Identify which cell holds the provided text, then report its (x, y) central coordinate. 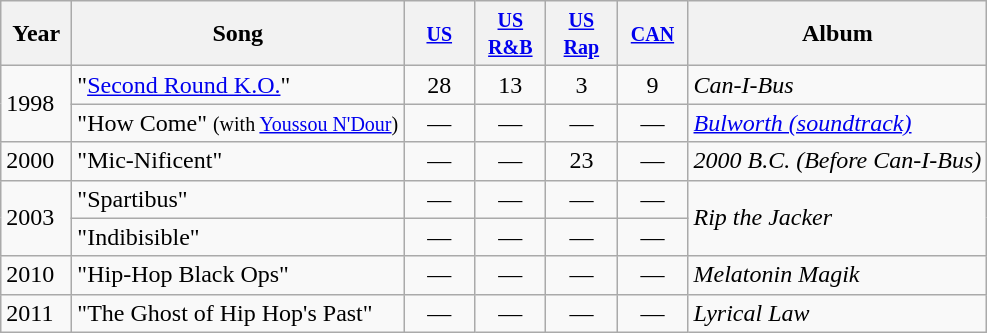
9 (652, 85)
CAN (652, 34)
23 (582, 161)
Album (838, 34)
Melatonin Magik (838, 275)
Lyrical Law (838, 313)
US (440, 34)
2011 (36, 313)
Song (238, 34)
US Rap (582, 34)
Can-I-Bus (838, 85)
2000 (36, 161)
US R&B (510, 34)
2000 B.C. (Before Can-I-Bus) (838, 161)
1998 (36, 104)
"Indibisible" (238, 237)
"The Ghost of Hip Hop's Past" (238, 313)
Rip the Jacker (838, 218)
"How Come" (with Youssou N'Dour) (238, 123)
Bulworth (soundtrack) (838, 123)
"Spartibus" (238, 199)
Year (36, 34)
2010 (36, 275)
13 (510, 85)
"Second Round K.O." (238, 85)
2003 (36, 218)
28 (440, 85)
"Mic-Nificent" (238, 161)
3 (582, 85)
"Hip-Hop Black Ops" (238, 275)
